Provide the [x, y] coordinate of the cell's center where the given text is located.  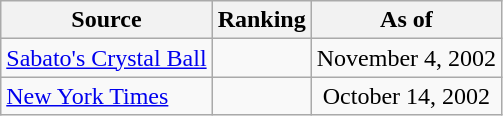
As of [406, 20]
October 14, 2002 [406, 96]
Source [106, 20]
New York Times [106, 96]
Ranking [262, 20]
November 4, 2002 [406, 58]
Sabato's Crystal Ball [106, 58]
